Provide the [X, Y] coordinate of the cell's center where the given text is located.  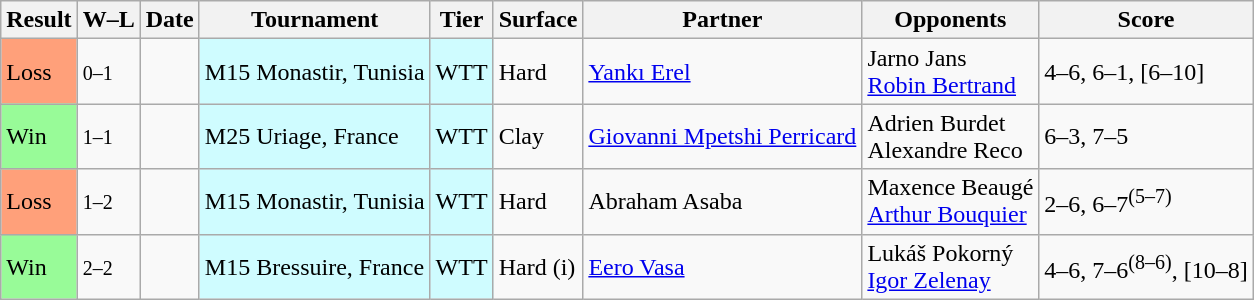
Abraham Asaba [722, 202]
2–6, 6–7(5–7) [1146, 202]
Surface [538, 20]
Maxence Beaugé Arthur Bouquier [950, 202]
2–2 [108, 266]
Jarno Jans Robin Bertrand [950, 72]
Result [39, 20]
Score [1146, 20]
Eero Vasa [722, 266]
M25 Uriage, France [314, 136]
Giovanni Mpetshi Perricard [722, 136]
Tier [462, 20]
1–2 [108, 202]
M15 Bressuire, France [314, 266]
Date [170, 20]
4–6, 7–6(8–6), [10–8] [1146, 266]
W–L [108, 20]
Partner [722, 20]
Opponents [950, 20]
4–6, 6–1, [6–10] [1146, 72]
Yankı Erel [722, 72]
Clay [538, 136]
Tournament [314, 20]
Hard (i) [538, 266]
Lukáš Pokorný Igor Zelenay [950, 266]
1–1 [108, 136]
0–1 [108, 72]
Adrien Burdet Alexandre Reco [950, 136]
6–3, 7–5 [1146, 136]
